Search for the cell housing the specified text and yield its [X, Y] center coordinate. 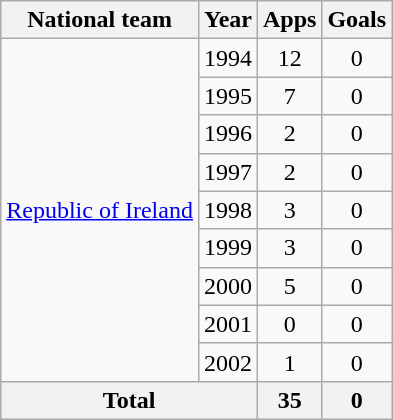
1997 [228, 172]
1998 [228, 210]
35 [289, 400]
Total [130, 400]
12 [289, 58]
2000 [228, 286]
1996 [228, 134]
National team [100, 20]
1 [289, 362]
Year [228, 20]
Apps [289, 20]
Republic of Ireland [100, 210]
1994 [228, 58]
2001 [228, 324]
1999 [228, 248]
5 [289, 286]
Goals [357, 20]
7 [289, 96]
2002 [228, 362]
1995 [228, 96]
